Provide the [X, Y] coordinate of the cell's center where the given text is located.  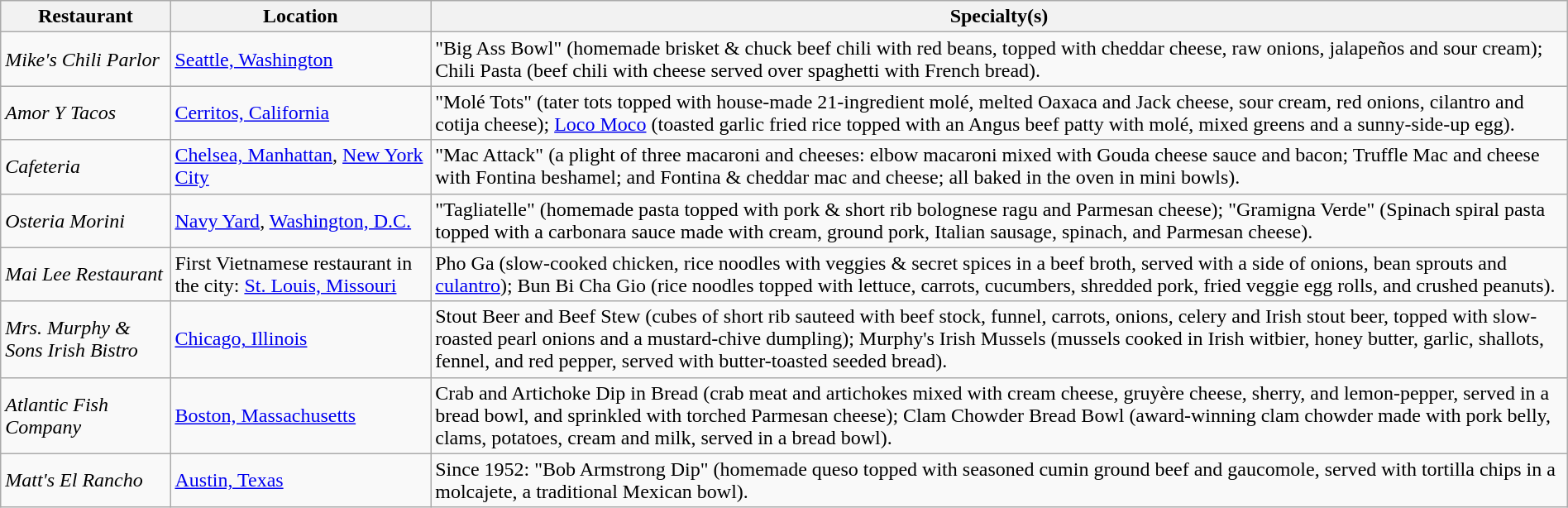
Mai Lee Restaurant [86, 275]
Mrs. Murphy & Sons Irish Bistro [86, 339]
Cerritos, California [301, 113]
First Vietnamese restaurant in the city: St. Louis, Missouri [301, 275]
Specialty(s) [999, 17]
Mike's Chili Parlor [86, 60]
Osteria Morini [86, 220]
Seattle, Washington [301, 60]
Cafeteria [86, 167]
Boston, Massachusetts [301, 415]
Location [301, 17]
Restaurant [86, 17]
Chelsea, Manhattan, New York City [301, 167]
Navy Yard, Washington, D.C. [301, 220]
Amor Y Tacos [86, 113]
Matt's El Rancho [86, 480]
Austin, Texas [301, 480]
Chicago, Illinois [301, 339]
Atlantic Fish Company [86, 415]
